Provide the (X, Y) coordinate of the cell's center where the given text is located.  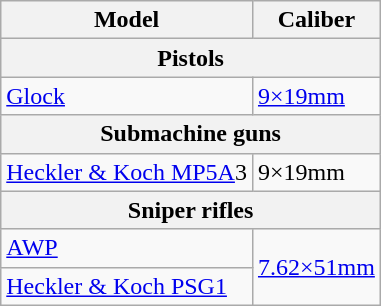
7.62×51mm (316, 267)
AWP (127, 248)
Heckler & Koch PSG1 (127, 286)
Glock (127, 96)
Caliber (316, 20)
Model (127, 20)
Sniper rifles (191, 210)
Heckler & Koch MP5A3 (127, 172)
Pistols (191, 58)
Submachine guns (191, 134)
